Return [X, Y] of the center of cell containing provided text 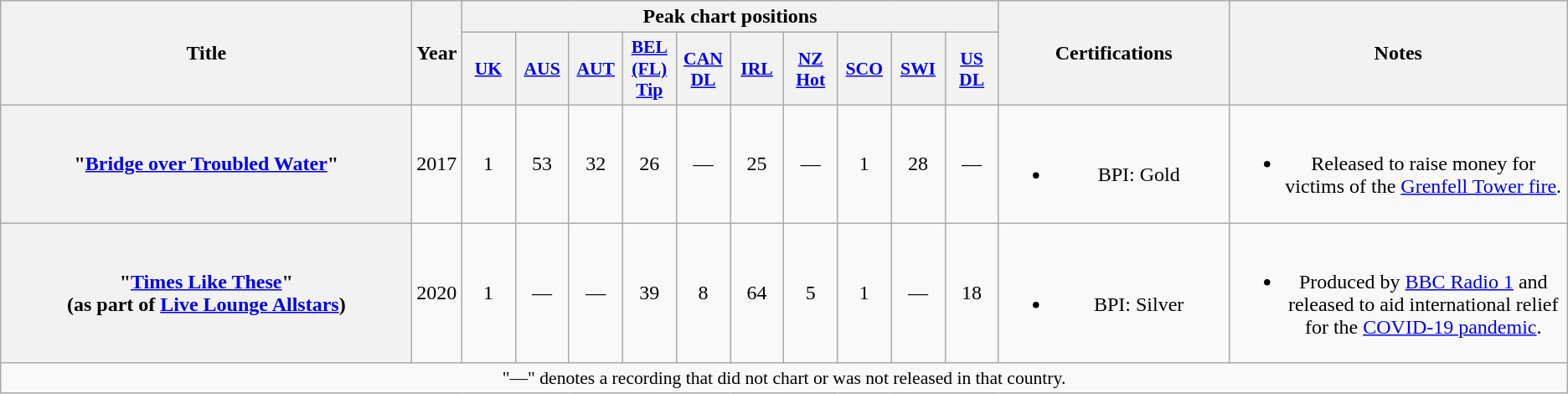
Year [437, 54]
"Bridge over Troubled Water" [206, 163]
Produced by BBC Radio 1 and released to aid international relief for the COVID-19 pandemic. [1398, 293]
BPI: Silver [1114, 293]
5 [811, 293]
NZHot [811, 69]
25 [757, 163]
64 [757, 293]
Title [206, 54]
AUS [542, 69]
AUT [596, 69]
Certifications [1114, 54]
26 [649, 163]
8 [703, 293]
2020 [437, 293]
32 [596, 163]
UK [488, 69]
"Times Like These"(as part of Live Lounge Allstars) [206, 293]
IRL [757, 69]
Peak chart positions [730, 17]
CANDL [703, 69]
39 [649, 293]
18 [972, 293]
Notes [1398, 54]
53 [542, 163]
Released to raise money for victims of the Grenfell Tower fire. [1398, 163]
28 [918, 163]
SWI [918, 69]
2017 [437, 163]
SCO [864, 69]
BPI: Gold [1114, 163]
BEL(FL)Tip [649, 69]
USDL [972, 69]
"—" denotes a recording that did not chart or was not released in that country. [784, 378]
